Output the (x, y) coordinate of the center of the cell containing the given text.  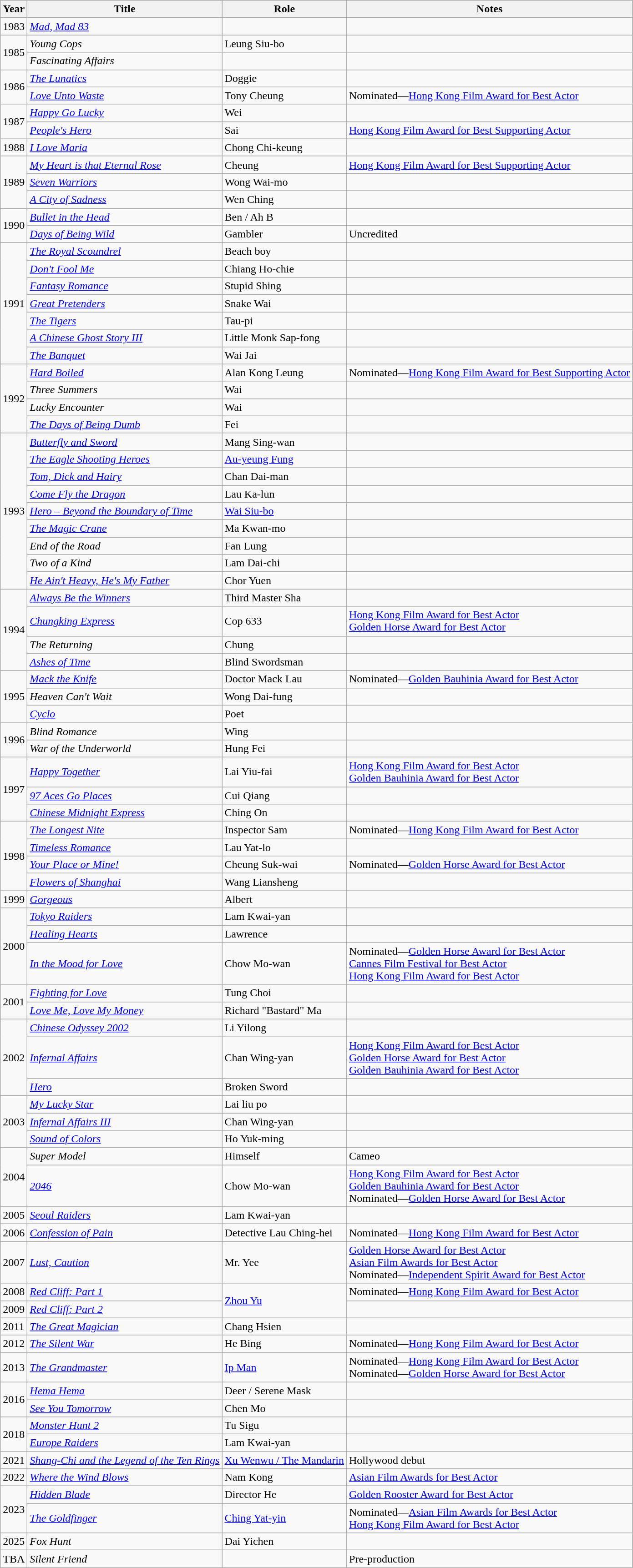
Bullet in the Head (125, 217)
The Lunatics (125, 78)
The Goldfinger (125, 1518)
Cui Qiang (284, 796)
Cheung (284, 165)
Poet (284, 714)
Three Summers (125, 390)
The Magic Crane (125, 529)
Confession of Pain (125, 1233)
Young Cops (125, 44)
2006 (14, 1233)
The Eagle Shooting Heroes (125, 459)
Nominated—Hong Kong Film Award for Best ActorNominated—Golden Horse Award for Best Actor (490, 1367)
Lawrence (284, 934)
1985 (14, 52)
The Grandmaster (125, 1367)
Fei (284, 424)
Albert (284, 899)
1991 (14, 303)
Fighting for Love (125, 993)
Your Place or Mine! (125, 865)
Li Yilong (284, 1028)
Ho Yuk-ming (284, 1139)
2046 (125, 1186)
2003 (14, 1121)
Timeless Romance (125, 847)
Blind Swordsman (284, 662)
Ip Man (284, 1367)
Gambler (284, 234)
Mad, Mad 83 (125, 26)
Hero – Beyond the Boundary of Time (125, 511)
Uncredited (490, 234)
In the Mood for Love (125, 963)
Asian Film Awards for Best Actor (490, 1477)
Silent Friend (125, 1559)
2001 (14, 1002)
2008 (14, 1292)
The Silent War (125, 1344)
1983 (14, 26)
Sai (284, 130)
The Banquet (125, 355)
Wong Dai-fung (284, 696)
Wen Ching (284, 199)
Stupid Shing (284, 286)
Cop 633 (284, 621)
Mack the Knife (125, 679)
Healing Hearts (125, 934)
2007 (14, 1262)
Leung Siu-bo (284, 44)
He Ain't Heavy, He's My Father (125, 580)
Zhou Yu (284, 1301)
1989 (14, 182)
See You Tomorrow (125, 1408)
Alan Kong Leung (284, 373)
Golden Horse Award for Best ActorAsian Film Awards for Best ActorNominated—Independent Spirit Award for Best Actor (490, 1262)
Tom, Dick and Hairy (125, 476)
97 Aces Go Places (125, 796)
Super Model (125, 1156)
2013 (14, 1367)
Tony Cheung (284, 96)
Wai Siu-bo (284, 511)
Lai liu po (284, 1104)
Fan Lung (284, 546)
2002 (14, 1057)
Chen Mo (284, 1408)
2009 (14, 1309)
Nominated—Golden Bauhinia Award for Best Actor (490, 679)
2018 (14, 1434)
Love Me, Love My Money (125, 1010)
Monster Hunt 2 (125, 1425)
Ma Kwan-mo (284, 529)
Wong Wai-mo (284, 182)
2005 (14, 1215)
I Love Maria (125, 147)
Ben / Ah B (284, 217)
Don't Fool Me (125, 269)
2016 (14, 1399)
2025 (14, 1542)
Au-yeung Fung (284, 459)
Hero (125, 1087)
Lucky Encounter (125, 407)
Wing (284, 731)
Deer / Serene Mask (284, 1391)
The Days of Being Dumb (125, 424)
Notes (490, 9)
Tau-pi (284, 321)
Himself (284, 1156)
Red Cliff: Part 2 (125, 1309)
Infernal Affairs (125, 1057)
Love Unto Waste (125, 96)
Infernal Affairs III (125, 1121)
Pre-production (490, 1559)
Beach boy (284, 252)
Butterfly and Sword (125, 442)
Red Cliff: Part 1 (125, 1292)
1992 (14, 398)
Golden Rooster Award for Best Actor (490, 1495)
TBA (14, 1559)
Happy Go Lucky (125, 113)
Hidden Blade (125, 1495)
Sound of Colors (125, 1139)
Hung Fei (284, 748)
Europe Raiders (125, 1442)
Happy Together (125, 771)
1996 (14, 740)
Lam Dai-chi (284, 563)
Hard Boiled (125, 373)
Title (125, 9)
End of the Road (125, 546)
Cameo (490, 1156)
Flowers of Shanghai (125, 882)
Chong Chi-keung (284, 147)
Lau Yat-lo (284, 847)
Chinese Midnight Express (125, 813)
Xu Wenwu / The Mandarin (284, 1460)
My Heart is that Eternal Rose (125, 165)
Great Pretenders (125, 303)
Blind Romance (125, 731)
1995 (14, 696)
Seven Warriors (125, 182)
2023 (14, 1509)
Director He (284, 1495)
Gorgeous (125, 899)
Tung Choi (284, 993)
Nam Kong (284, 1477)
Wai Jai (284, 355)
Little Monk Sap-fong (284, 338)
He Bing (284, 1344)
Tu Sigu (284, 1425)
The Great Magician (125, 1326)
Hema Hema (125, 1391)
Nominated—Golden Horse Award for Best ActorCannes Film Festival for Best ActorHong Kong Film Award for Best Actor (490, 963)
Fascinating Affairs (125, 61)
Fox Hunt (125, 1542)
Lai Yiu-fai (284, 771)
Ching Yat-yin (284, 1518)
A Chinese Ghost Story III (125, 338)
War of the Underworld (125, 748)
Come Fly the Dragon (125, 494)
Mang Sing-wan (284, 442)
Detective Lau Ching-hei (284, 1233)
Third Master Sha (284, 598)
Two of a Kind (125, 563)
The Longest Nite (125, 830)
1997 (14, 789)
2011 (14, 1326)
2012 (14, 1344)
1998 (14, 856)
Always Be the Winners (125, 598)
Heaven Can't Wait (125, 696)
2021 (14, 1460)
1999 (14, 899)
Hollywood debut (490, 1460)
Chiang Ho-chie (284, 269)
Hong Kong Film Award for Best ActorGolden Horse Award for Best Actor (490, 621)
1993 (14, 511)
Shang-Chi and the Legend of the Ten Rings (125, 1460)
Year (14, 9)
Chan Dai-man (284, 476)
Fantasy Romance (125, 286)
Chinese Odyssey 2002 (125, 1028)
Wang Liansheng (284, 882)
Seoul Raiders (125, 1215)
1987 (14, 121)
Role (284, 9)
Wei (284, 113)
Broken Sword (284, 1087)
Chung (284, 645)
Nominated—Golden Horse Award for Best Actor (490, 865)
A City of Sadness (125, 199)
Inspector Sam (284, 830)
Doggie (284, 78)
Cyclo (125, 714)
Doctor Mack Lau (284, 679)
Ching On (284, 813)
Richard "Bastard" Ma (284, 1010)
Chor Yuen (284, 580)
Hong Kong Film Award for Best ActorGolden Bauhinia Award for Best Actor (490, 771)
People's Hero (125, 130)
2000 (14, 946)
Nominated—Asian Film Awards for Best ActorHong Kong Film Award for Best Actor (490, 1518)
Chungking Express (125, 621)
The Returning (125, 645)
Hong Kong Film Award for Best ActorGolden Horse Award for Best ActorGolden Bauhinia Award for Best Actor (490, 1057)
The Royal Scoundrel (125, 252)
My Lucky Star (125, 1104)
Tokyo Raiders (125, 917)
2022 (14, 1477)
Lau Ka-lun (284, 494)
Hong Kong Film Award for Best ActorGolden Bauhinia Award for Best ActorNominated—Golden Horse Award for Best Actor (490, 1186)
Snake Wai (284, 303)
Chang Hsien (284, 1326)
1986 (14, 87)
2004 (14, 1177)
1994 (14, 630)
1990 (14, 226)
The Tigers (125, 321)
Where the Wind Blows (125, 1477)
Days of Being Wild (125, 234)
Lust, Caution (125, 1262)
Nominated—Hong Kong Film Award for Best Supporting Actor (490, 373)
Mr. Yee (284, 1262)
Dai Yichen (284, 1542)
1988 (14, 147)
Cheung Suk-wai (284, 865)
Ashes of Time (125, 662)
